For the text-containing cell, return its midpoint in [X, Y] coordinate format. 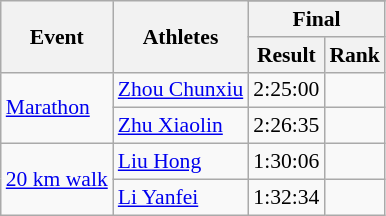
Athletes [180, 36]
Event [57, 36]
2:25:00 [286, 90]
Zhou Chunxiu [180, 90]
2:26:35 [286, 126]
Liu Hong [180, 162]
Li Yanfei [180, 197]
1:30:06 [286, 162]
20 km walk [57, 180]
1:32:34 [286, 197]
Rank [354, 55]
Zhu Xiaolin [180, 126]
Result [286, 55]
Marathon [57, 108]
Final [316, 19]
